For the text-containing cell, return its midpoint in [X, Y] coordinate format. 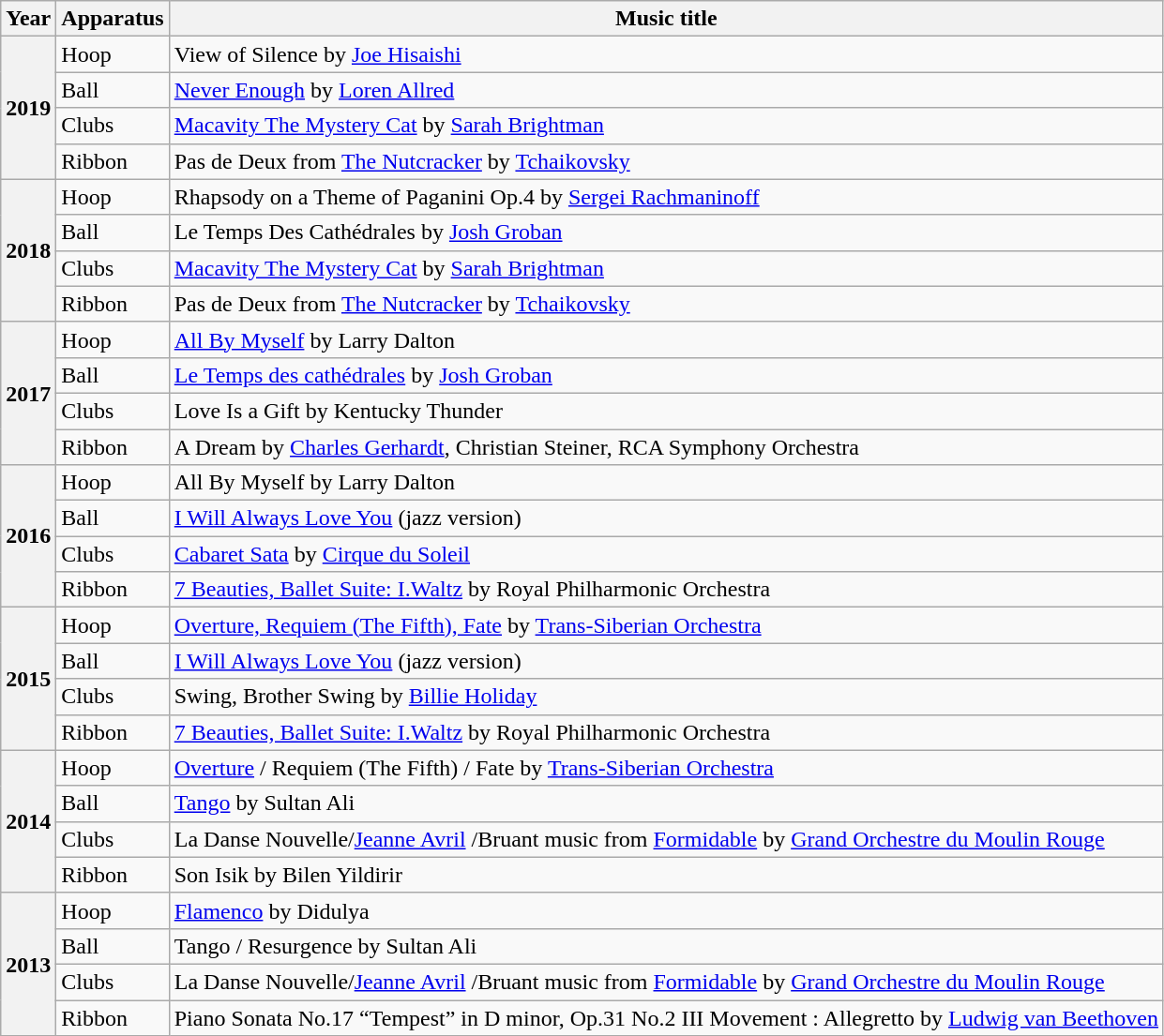
Swing, Brother Swing by Billie Holiday [666, 697]
Apparatus [113, 19]
2013 [28, 964]
Piano Sonata No.17 “Tempest” in D minor, Op.31 No.2 III Movement : Allegretto by Ludwig van Beethoven [666, 1017]
Tango by Sultan Ali [666, 803]
Overture, Requiem (The Fifth), Fate by Trans-Siberian Orchestra [666, 625]
Le Temps des cathédrales by Josh Groban [666, 375]
Cabaret Sata by Cirque du Soleil [666, 554]
2015 [28, 679]
2014 [28, 821]
Year [28, 19]
2019 [28, 108]
A Dream by Charles Gerhardt, Christian Steiner, RCA Symphony Orchestra [666, 447]
Rhapsody on a Theme of Paganini Op.4 by Sergei Rachmaninoff [666, 197]
Overture / Requiem (The Fifth) / Fate by Trans-Siberian Orchestra [666, 768]
2016 [28, 536]
View of Silence by Joe Hisaishi [666, 54]
Music title [666, 19]
Love Is a Gift by Kentucky Thunder [666, 411]
Never Enough by Loren Allred [666, 90]
Son Isik by Bilen Yildirir [666, 875]
2018 [28, 250]
Le Temps Des Cathédrales by Josh Groban [666, 233]
2017 [28, 393]
Tango / Resurgence by Sultan Ali [666, 946]
Flamenco by Didulya [666, 910]
